Scan for the cell matching the given text and deliver its [X, Y] coordinate at center. 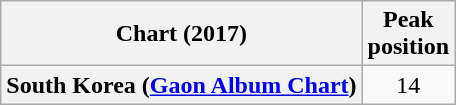
Peakposition [408, 34]
Chart (2017) [182, 34]
14 [408, 85]
South Korea (Gaon Album Chart) [182, 85]
